Pinpoint the cell where the given text exists, returning its [x, y] midpoint coordinate. 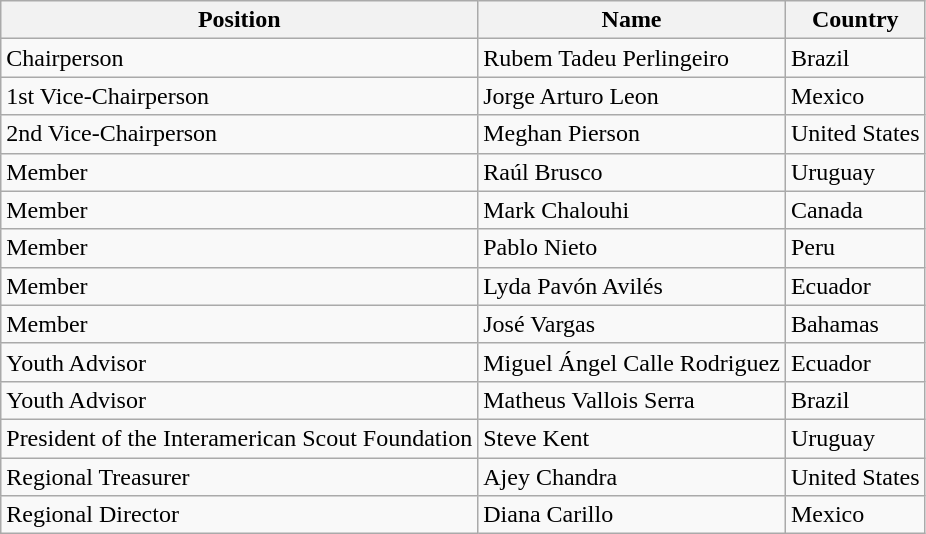
Peru [855, 248]
Chairperson [240, 58]
President of the Interamerican Scout Foundation [240, 438]
Miguel Ángel Calle Rodriguez [632, 362]
Meghan Pierson [632, 134]
1st Vice-Chairperson [240, 96]
Mark Chalouhi [632, 210]
Canada [855, 210]
Diana Carillo [632, 515]
Lyda Pavón Avilés [632, 286]
Regional Director [240, 515]
Ajey Chandra [632, 477]
Matheus Vallois Serra [632, 400]
Bahamas [855, 324]
2nd Vice-Chairperson [240, 134]
Name [632, 20]
Steve Kent [632, 438]
Regional Treasurer [240, 477]
Position [240, 20]
Raúl Brusco [632, 172]
Jorge Arturo Leon [632, 96]
Pablo Nieto [632, 248]
José Vargas [632, 324]
Country [855, 20]
Rubem Tadeu Perlingeiro [632, 58]
